Find where the given text appears and provide that cell's center as [X, Y] coordinate. 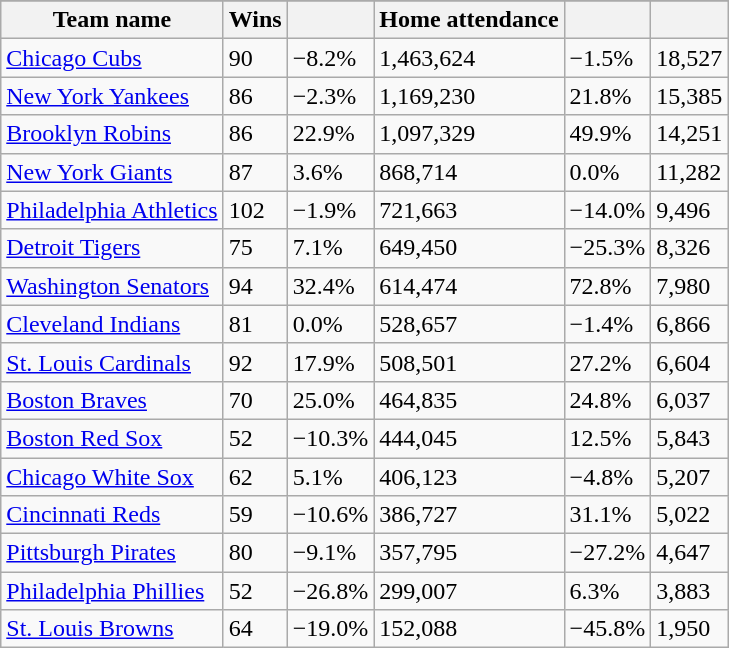
Brooklyn Robins [112, 134]
21.8% [608, 96]
−27.2% [608, 553]
Wins [255, 20]
721,663 [469, 210]
87 [255, 172]
7,980 [690, 286]
406,123 [469, 477]
4,647 [690, 553]
Detroit Tigers [112, 248]
868,714 [469, 172]
6,037 [690, 400]
15,385 [690, 96]
1,169,230 [469, 96]
11,282 [690, 172]
1,097,329 [469, 134]
New York Giants [112, 172]
49.9% [608, 134]
1,463,624 [469, 58]
649,450 [469, 248]
−8.2% [330, 58]
80 [255, 553]
64 [255, 629]
Cincinnati Reds [112, 515]
St. Louis Browns [112, 629]
6.3% [608, 591]
Philadelphia Phillies [112, 591]
−9.1% [330, 553]
Chicago White Sox [112, 477]
62 [255, 477]
Home attendance [469, 20]
−10.3% [330, 438]
70 [255, 400]
17.9% [330, 362]
508,501 [469, 362]
31.1% [608, 515]
152,088 [469, 629]
Team name [112, 20]
386,727 [469, 515]
Pittsburgh Pirates [112, 553]
Cleveland Indians [112, 324]
25.0% [330, 400]
27.2% [608, 362]
−19.0% [330, 629]
32.4% [330, 286]
5,843 [690, 438]
357,795 [469, 553]
−25.3% [608, 248]
Washington Senators [112, 286]
−1.5% [608, 58]
Boston Braves [112, 400]
−1.4% [608, 324]
94 [255, 286]
75 [255, 248]
22.9% [330, 134]
Chicago Cubs [112, 58]
528,657 [469, 324]
−14.0% [608, 210]
3,883 [690, 591]
5.1% [330, 477]
18,527 [690, 58]
444,045 [469, 438]
81 [255, 324]
−26.8% [330, 591]
8,326 [690, 248]
St. Louis Cardinals [112, 362]
5,207 [690, 477]
14,251 [690, 134]
92 [255, 362]
−1.9% [330, 210]
−10.6% [330, 515]
3.6% [330, 172]
−2.3% [330, 96]
12.5% [608, 438]
24.8% [608, 400]
299,007 [469, 591]
9,496 [690, 210]
6,604 [690, 362]
614,474 [469, 286]
72.8% [608, 286]
−45.8% [608, 629]
464,835 [469, 400]
Boston Red Sox [112, 438]
−4.8% [608, 477]
59 [255, 515]
7.1% [330, 248]
New York Yankees [112, 96]
102 [255, 210]
5,022 [690, 515]
Philadelphia Athletics [112, 210]
6,866 [690, 324]
1,950 [690, 629]
90 [255, 58]
